For the text-containing cell, return its midpoint in (X, Y) coordinate format. 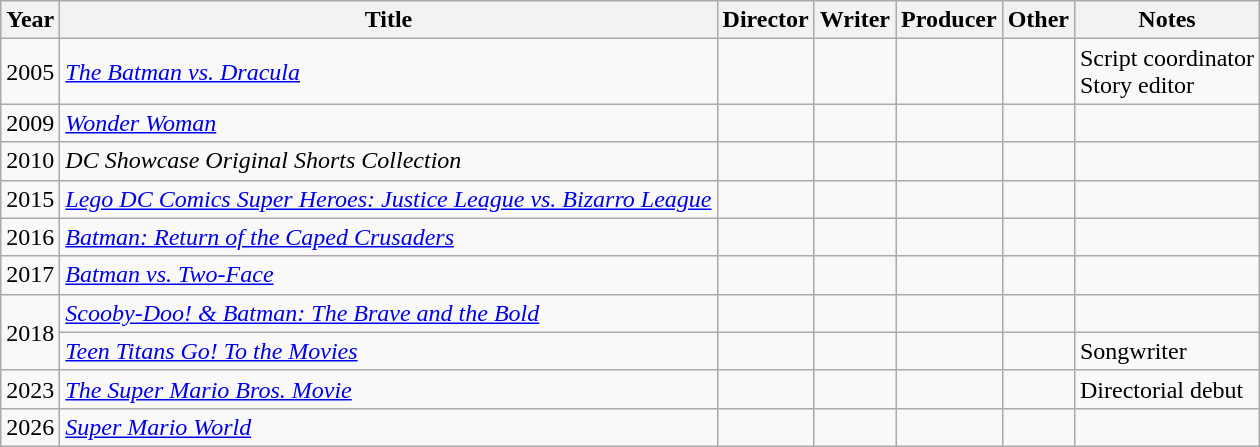
Lego DC Comics Super Heroes: Justice League vs. Bizarro League (388, 199)
2005 (30, 72)
Wonder Woman (388, 123)
Songwriter (1166, 351)
Batman vs. Two-Face (388, 275)
Batman: Return of the Caped Crusaders (388, 237)
Year (30, 20)
Other (1038, 20)
2016 (30, 237)
Super Mario World (388, 427)
Script coordinatorStory editor (1166, 72)
Directorial debut (1166, 389)
DC Showcase Original Shorts Collection (388, 161)
The Super Mario Bros. Movie (388, 389)
2023 (30, 389)
2026 (30, 427)
2018 (30, 332)
Notes (1166, 20)
2017 (30, 275)
Scooby-Doo! & Batman: The Brave and the Bold (388, 313)
Teen Titans Go! To the Movies (388, 351)
The Batman vs. Dracula (388, 72)
Title (388, 20)
Writer (854, 20)
2015 (30, 199)
Producer (950, 20)
2010 (30, 161)
2009 (30, 123)
Director (766, 20)
